Search for the cell housing the specified text and yield its [x, y] center coordinate. 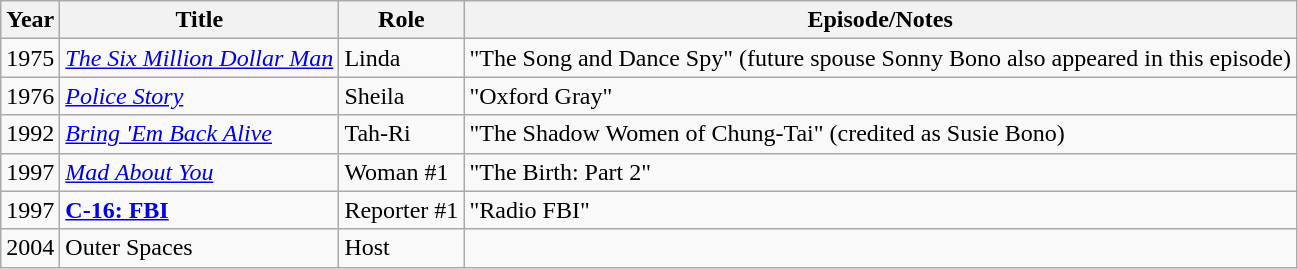
Woman #1 [402, 172]
Linda [402, 58]
1976 [30, 96]
Sheila [402, 96]
C-16: FBI [200, 210]
"The Birth: Part 2" [880, 172]
Year [30, 20]
"The Song and Dance Spy" (future spouse Sonny Bono also appeared in this episode) [880, 58]
Host [402, 248]
Mad About You [200, 172]
"Oxford Gray" [880, 96]
1992 [30, 134]
Tah-Ri [402, 134]
Police Story [200, 96]
Episode/Notes [880, 20]
"The Shadow Women of Chung-Tai" (credited as Susie Bono) [880, 134]
Outer Spaces [200, 248]
Reporter #1 [402, 210]
The Six Million Dollar Man [200, 58]
Bring 'Em Back Alive [200, 134]
Title [200, 20]
"Radio FBI" [880, 210]
2004 [30, 248]
Role [402, 20]
1975 [30, 58]
